Determine the [x, y] coordinate at the center of the cell enclosing the given text.  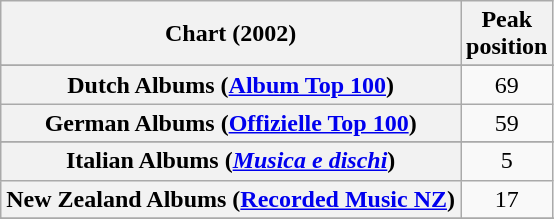
69 [506, 85]
New Zealand Albums (Recorded Music NZ) [231, 199]
59 [506, 123]
Dutch Albums (Album Top 100) [231, 85]
Italian Albums (Musica e dischi) [231, 161]
Peakposition [506, 34]
Chart (2002) [231, 34]
German Albums (Offizielle Top 100) [231, 123]
5 [506, 161]
17 [506, 199]
